Find where the given text appears and provide that cell's center as [x, y] coordinate. 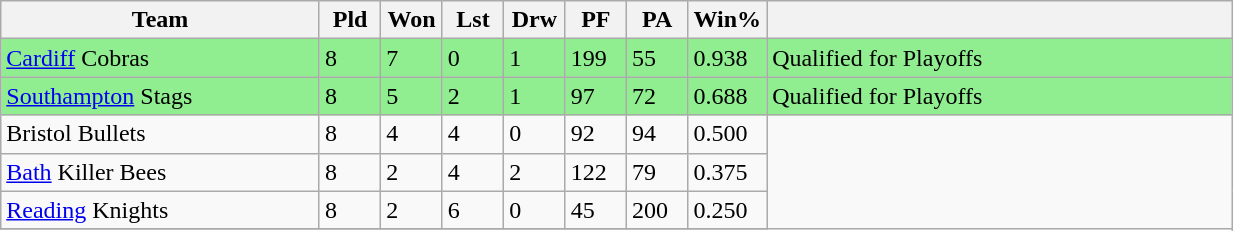
Reading Knights [160, 210]
Drw [534, 20]
0.375 [728, 172]
Team [160, 20]
PF [596, 20]
Bath Killer Bees [160, 172]
45 [596, 210]
199 [596, 58]
Cardiff Cobras [160, 58]
7 [412, 58]
0.250 [728, 210]
0.938 [728, 58]
Won [412, 20]
97 [596, 96]
Pld [350, 20]
55 [658, 58]
Win% [728, 20]
Bristol Bullets [160, 134]
5 [412, 96]
92 [596, 134]
0.500 [728, 134]
122 [596, 172]
200 [658, 210]
Southampton Stags [160, 96]
79 [658, 172]
72 [658, 96]
94 [658, 134]
PA [658, 20]
6 [472, 210]
0.688 [728, 96]
Lst [472, 20]
